For the text-containing cell, return its midpoint in (X, Y) coordinate format. 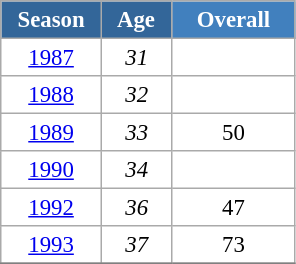
Age (136, 20)
Overall (234, 20)
73 (234, 245)
31 (136, 58)
Season (52, 20)
32 (136, 95)
1990 (52, 170)
1993 (52, 245)
33 (136, 133)
1988 (52, 95)
1992 (52, 208)
36 (136, 208)
1987 (52, 58)
50 (234, 133)
1989 (52, 133)
47 (234, 208)
34 (136, 170)
37 (136, 245)
